Capture the cell that displays the provided text and extract its (x, y) central coordinate. 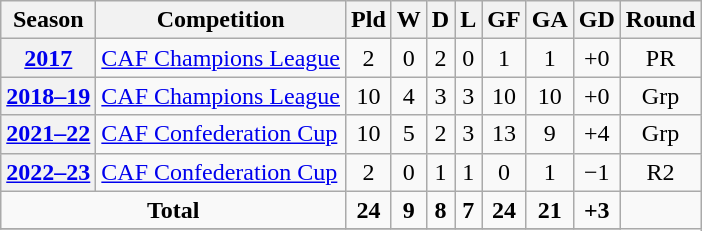
R2 (660, 172)
2018–19 (48, 96)
+3 (596, 210)
2021–22 (48, 134)
Total (174, 210)
Pld (369, 20)
W (408, 20)
GD (596, 20)
L (468, 20)
21 (550, 210)
GA (550, 20)
Season (48, 20)
13 (504, 134)
2017 (48, 58)
Competition (221, 20)
4 (408, 96)
−1 (596, 172)
2022–23 (48, 172)
7 (468, 210)
PR (660, 58)
8 (440, 210)
5 (408, 134)
Round (660, 20)
+4 (596, 134)
GF (504, 20)
D (440, 20)
